From the cell containing the given text, extract its center point as [x, y] coordinate. 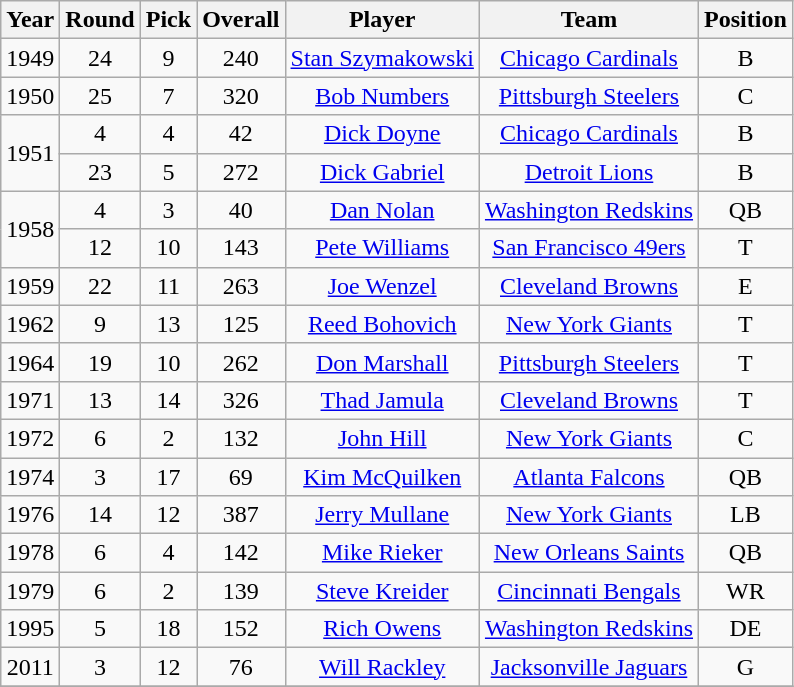
69 [241, 477]
G [746, 667]
Round [100, 20]
1950 [30, 96]
152 [241, 629]
1976 [30, 515]
22 [100, 286]
Overall [241, 20]
Player [382, 20]
132 [241, 438]
WR [746, 591]
42 [241, 134]
11 [168, 286]
125 [241, 324]
1958 [30, 229]
23 [100, 172]
LB [746, 515]
1949 [30, 58]
Thad Jamula [382, 400]
76 [241, 667]
Mike Rieker [382, 553]
139 [241, 591]
Position [746, 20]
E [746, 286]
Atlanta Falcons [588, 477]
Dick Gabriel [382, 172]
Will Rackley [382, 667]
24 [100, 58]
272 [241, 172]
143 [241, 248]
1962 [30, 324]
17 [168, 477]
San Francisco 49ers [588, 248]
Rich Owens [382, 629]
1995 [30, 629]
320 [241, 96]
1964 [30, 362]
262 [241, 362]
Bob Numbers [382, 96]
Pick [168, 20]
387 [241, 515]
1979 [30, 591]
1971 [30, 400]
Don Marshall [382, 362]
Team [588, 20]
142 [241, 553]
Steve Kreider [382, 591]
Year [30, 20]
18 [168, 629]
240 [241, 58]
John Hill [382, 438]
Joe Wenzel [382, 286]
19 [100, 362]
7 [168, 96]
Dick Doyne [382, 134]
DE [746, 629]
Kim McQuilken [382, 477]
1959 [30, 286]
Dan Nolan [382, 210]
25 [100, 96]
40 [241, 210]
1978 [30, 553]
Stan Szymakowski [382, 58]
New Orleans Saints [588, 553]
Pete Williams [382, 248]
Jacksonville Jaguars [588, 667]
263 [241, 286]
2011 [30, 667]
1951 [30, 153]
Reed Bohovich [382, 324]
1972 [30, 438]
1974 [30, 477]
326 [241, 400]
Cincinnati Bengals [588, 591]
Detroit Lions [588, 172]
Jerry Mullane [382, 515]
